Pinpoint the cell where the given text exists, returning its [x, y] midpoint coordinate. 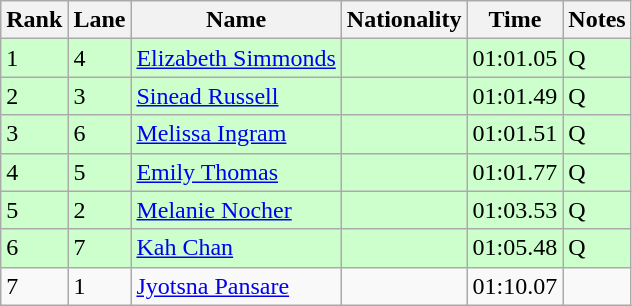
Elizabeth Simmonds [236, 58]
Emily Thomas [236, 172]
01:01.51 [515, 134]
Name [236, 20]
Nationality [404, 20]
Melanie Nocher [236, 210]
Time [515, 20]
Kah Chan [236, 248]
01:01.05 [515, 58]
01:05.48 [515, 248]
01:03.53 [515, 210]
01:10.07 [515, 286]
Lane [100, 20]
01:01.49 [515, 96]
Jyotsna Pansare [236, 286]
Notes [597, 20]
Rank [34, 20]
Melissa Ingram [236, 134]
01:01.77 [515, 172]
Sinead Russell [236, 96]
